Determine the [X, Y] coordinate at the center of the cell enclosing the given text.  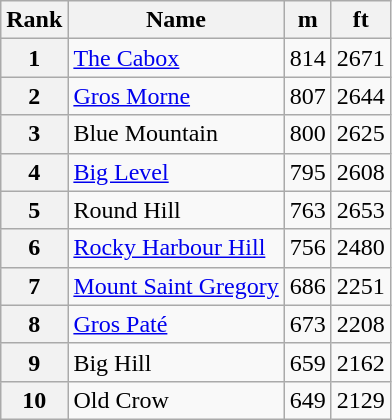
Name [176, 20]
2644 [360, 96]
2625 [360, 134]
Mount Saint Gregory [176, 286]
5 [34, 210]
2 [34, 96]
2208 [360, 324]
795 [308, 172]
7 [34, 286]
6 [34, 248]
2671 [360, 58]
Gros Morne [176, 96]
Blue Mountain [176, 134]
763 [308, 210]
2480 [360, 248]
9 [34, 362]
Rocky Harbour Hill [176, 248]
Old Crow [176, 400]
686 [308, 286]
Rank [34, 20]
814 [308, 58]
673 [308, 324]
2653 [360, 210]
2129 [360, 400]
m [308, 20]
807 [308, 96]
756 [308, 248]
Big Level [176, 172]
4 [34, 172]
The Cabox [176, 58]
8 [34, 324]
Round Hill [176, 210]
2251 [360, 286]
Big Hill [176, 362]
ft [360, 20]
659 [308, 362]
800 [308, 134]
1 [34, 58]
2608 [360, 172]
10 [34, 400]
3 [34, 134]
Gros Paté [176, 324]
649 [308, 400]
2162 [360, 362]
